Return the (x, y) coordinate for the center point of the cell that contains the specified text.  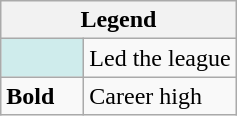
Led the league (160, 58)
Legend (118, 20)
Career high (160, 96)
Bold (42, 96)
